Output the (x, y) coordinate of the center of the cell containing the given text.  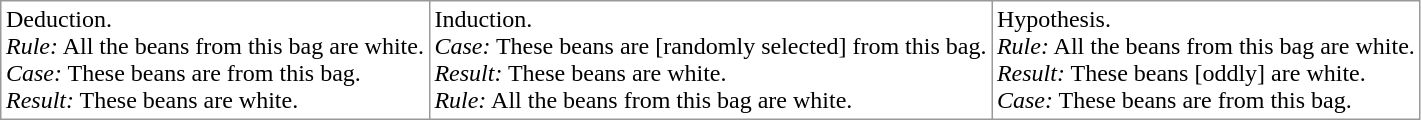
Hypothesis.Rule: All the beans from this bag are white. Result: These beans [oddly] are white. Case: These beans are from this bag. (1206, 60)
Induction.Case: These beans are [randomly selected] from this bag. Result: These beans are white. Rule: All the beans from this bag are white. (710, 60)
Deduction.Rule: All the beans from this bag are white. Case: These beans are from this bag. Result: These beans are white. (216, 60)
